Locate the cell with the specified text and output its [X, Y] center coordinate. 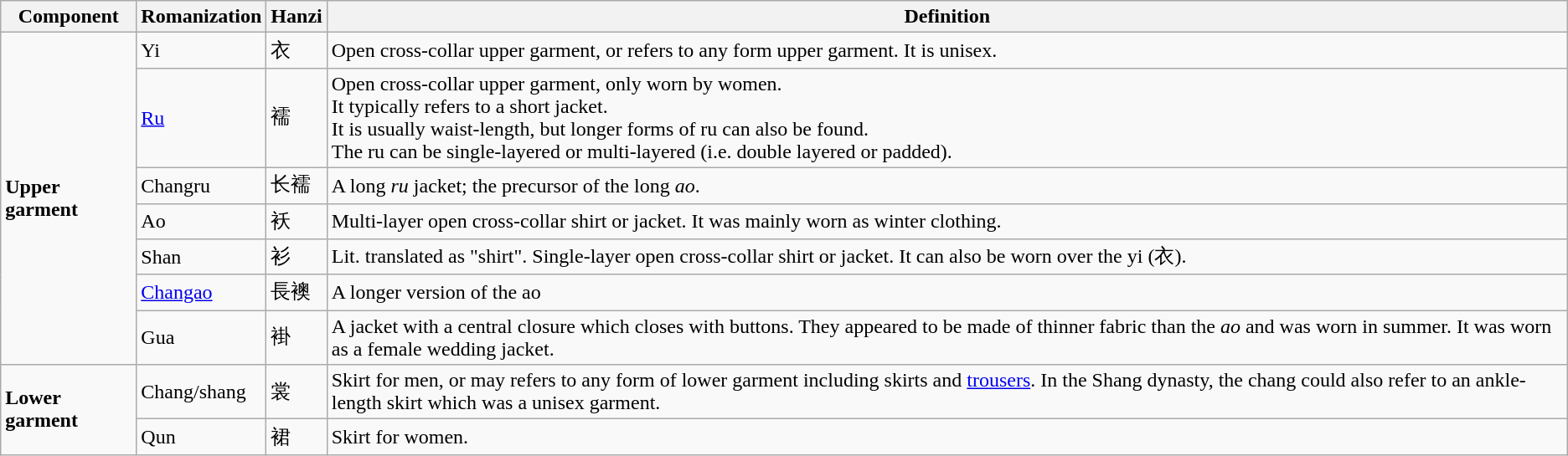
Upper garment [69, 199]
Chang/shang [201, 392]
Shan [201, 258]
褂 [297, 338]
Lower garment [69, 410]
裳 [297, 392]
Gua [201, 338]
襦 [297, 117]
衣 [297, 50]
Romanization [201, 17]
衫 [297, 258]
袄 [297, 221]
Component [69, 17]
Qun [201, 437]
Changru [201, 186]
A longer version of the ao [946, 293]
长襦 [297, 186]
長襖 [297, 293]
A long ru jacket; the precursor of the long ao. [946, 186]
Ao [201, 221]
Yi [201, 50]
Open cross-collar upper garment, or refers to any form upper garment. It is unisex. [946, 50]
Definition [946, 17]
Changao [201, 293]
Ru [201, 117]
裙 [297, 437]
Hanzi [297, 17]
Lit. translated as "shirt". Single-layer open cross-collar shirt or jacket. It can also be worn over the yi (衣). [946, 258]
Skirt for women. [946, 437]
Multi-layer open cross-collar shirt or jacket. It was mainly worn as winter clothing. [946, 221]
